Find where the given text appears and provide that cell's center as [X, Y] coordinate. 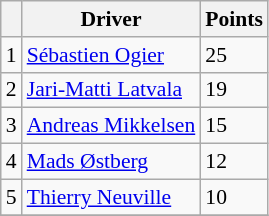
19 [234, 90]
15 [234, 126]
Driver [112, 19]
10 [234, 197]
Thierry Neuville [112, 197]
2 [12, 90]
1 [12, 55]
Jari-Matti Latvala [112, 90]
25 [234, 55]
Mads Østberg [112, 162]
4 [12, 162]
5 [12, 197]
Andreas Mikkelsen [112, 126]
Points [234, 19]
Sébastien Ogier [112, 55]
12 [234, 162]
3 [12, 126]
